Search for the cell housing the specified text and yield its [X, Y] center coordinate. 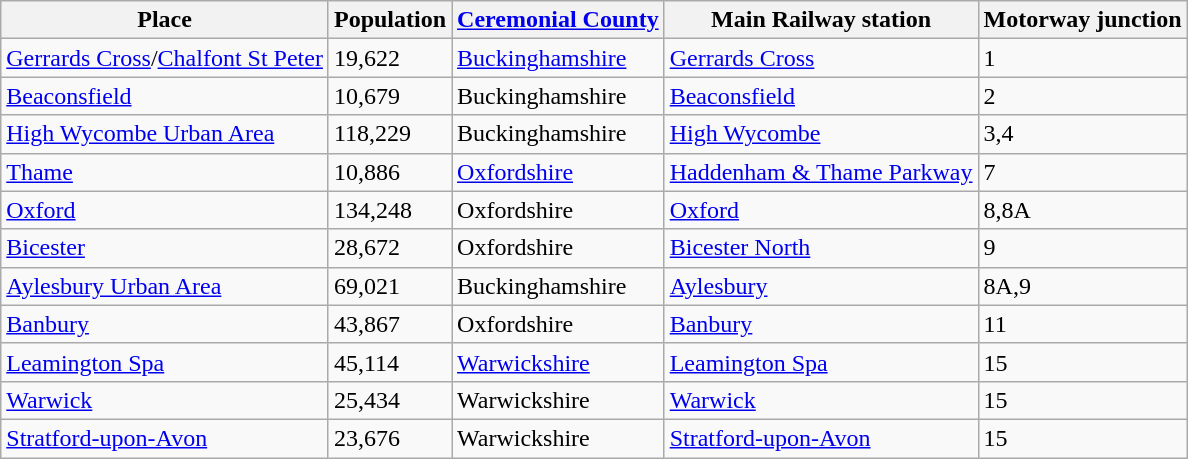
9 [1082, 248]
69,021 [390, 286]
8A,9 [1082, 286]
11 [1082, 324]
1 [1082, 58]
3,4 [1082, 134]
8,8A [1082, 210]
Motorway junction [1082, 20]
Place [165, 20]
134,248 [390, 210]
10,886 [390, 172]
Bicester [165, 248]
Haddenham & Thame Parkway [821, 172]
28,672 [390, 248]
High Wycombe [821, 134]
Thame [165, 172]
25,434 [390, 400]
23,676 [390, 438]
19,622 [390, 58]
Main Railway station [821, 20]
Gerrards Cross/Chalfont St Peter [165, 58]
High Wycombe Urban Area [165, 134]
Aylesbury Urban Area [165, 286]
Aylesbury [821, 286]
43,867 [390, 324]
Gerrards Cross [821, 58]
Bicester North [821, 248]
Ceremonial County [558, 20]
10,679 [390, 96]
45,114 [390, 362]
7 [1082, 172]
118,229 [390, 134]
2 [1082, 96]
Population [390, 20]
